Scan for the cell matching the given text and deliver its (X, Y) coordinate at center. 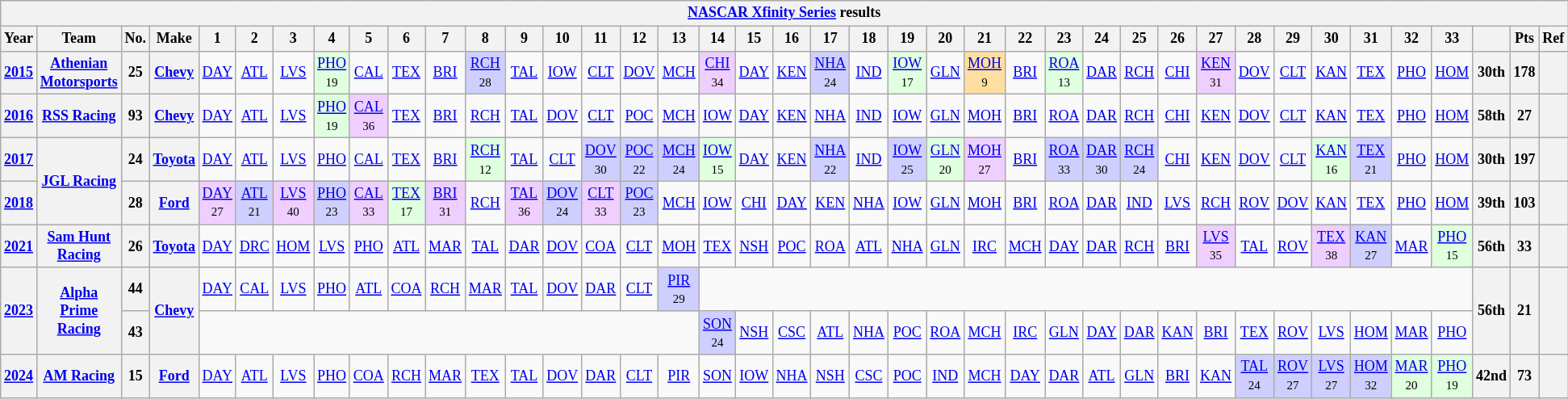
8 (485, 39)
TAL24 (1254, 376)
RSS Racing (79, 116)
7 (445, 39)
RCH24 (1139, 159)
39th (1491, 203)
2024 (19, 376)
12 (639, 39)
31 (1370, 39)
Team (79, 39)
CLT33 (601, 203)
20 (946, 39)
2021 (19, 246)
2015 (19, 73)
2017 (19, 159)
10 (562, 39)
LVS35 (1216, 246)
32 (1411, 39)
IOW25 (907, 159)
SON24 (718, 333)
16 (792, 39)
ROA33 (1064, 159)
6 (407, 39)
PIR (679, 376)
NASCAR Xfinity Series results (784, 13)
AM Racing (79, 376)
SON (718, 376)
CHI34 (718, 73)
73 (1524, 376)
MAR20 (1411, 376)
1 (217, 39)
Ref (1553, 39)
DOV30 (601, 159)
RCH28 (485, 73)
ROV27 (1293, 376)
POC23 (639, 203)
CAL36 (368, 116)
178 (1524, 73)
Sam Hunt Racing (79, 246)
2 (254, 39)
LVS40 (294, 203)
IOW15 (718, 159)
TEX21 (1370, 159)
TEX17 (407, 203)
POC22 (639, 159)
19 (907, 39)
DOV24 (562, 203)
NHA24 (830, 73)
30 (1332, 39)
Athenian Motorsports (79, 73)
Year (19, 39)
197 (1524, 159)
JGL Racing (79, 181)
5 (368, 39)
93 (136, 116)
HOM32 (1370, 376)
13 (679, 39)
43 (136, 333)
PHO15 (1453, 246)
DRC (254, 246)
14 (718, 39)
23 (1064, 39)
TEX38 (1332, 246)
ATL21 (254, 203)
CAL33 (368, 203)
Pts (1524, 39)
Make (174, 39)
No. (136, 39)
GLN20 (946, 159)
DAR30 (1102, 159)
Alpha Prime Racing (79, 310)
MCH24 (679, 159)
MOH9 (985, 73)
17 (830, 39)
NHA22 (830, 159)
44 (136, 289)
KEN31 (1216, 73)
42nd (1491, 376)
58th (1491, 116)
LVS27 (1332, 376)
103 (1524, 203)
MOH27 (985, 159)
9 (525, 39)
18 (869, 39)
PHO23 (332, 203)
KAN27 (1370, 246)
2016 (19, 116)
DAY27 (217, 203)
PIR29 (679, 289)
KAN16 (1332, 159)
11 (601, 39)
4 (332, 39)
RCH12 (485, 159)
22 (1025, 39)
ROA13 (1064, 73)
2023 (19, 310)
29 (1293, 39)
3 (294, 39)
TAL36 (525, 203)
IOW17 (907, 73)
BRI31 (445, 203)
2018 (19, 203)
